Determine the (x, y) coordinate at the center of the cell enclosing the given text.  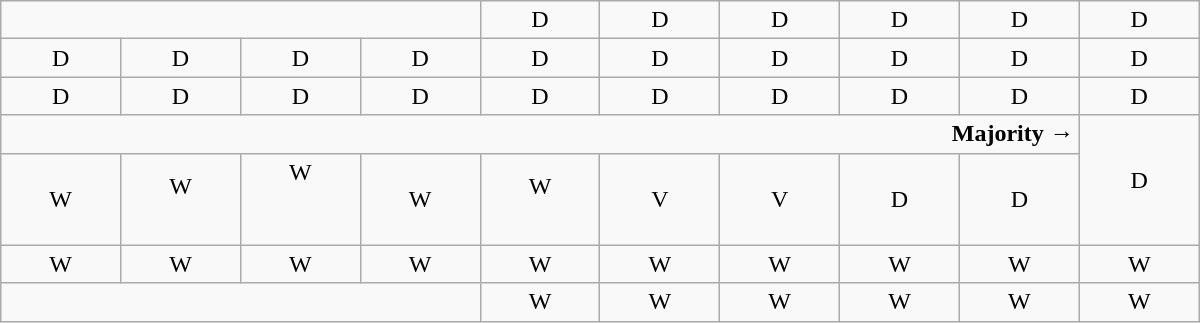
Majority → (540, 134)
